Find where the given text appears and provide that cell's center as (x, y) coordinate. 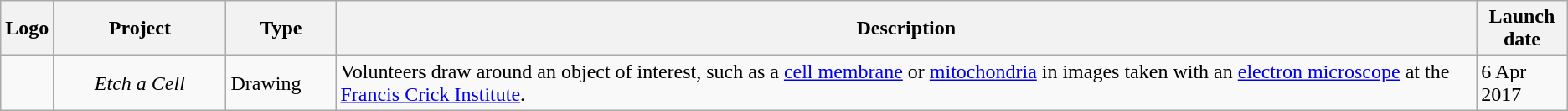
Description (906, 29)
Launch date (1523, 29)
Type (281, 29)
6 Apr 2017 (1523, 82)
Project (140, 29)
Logo (27, 29)
Drawing (281, 82)
Etch a Cell (140, 82)
